Capture the cell that displays the provided text and extract its (X, Y) central coordinate. 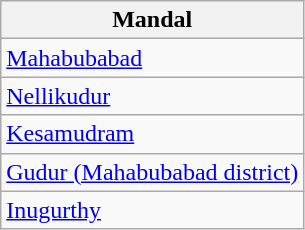
Gudur (Mahabubabad district) (152, 172)
Mandal (152, 20)
Mahabubabad (152, 58)
Inugurthy (152, 210)
Kesamudram (152, 134)
Nellikudur (152, 96)
